Provide the [X, Y] coordinate of the cell's center where the given text is located.  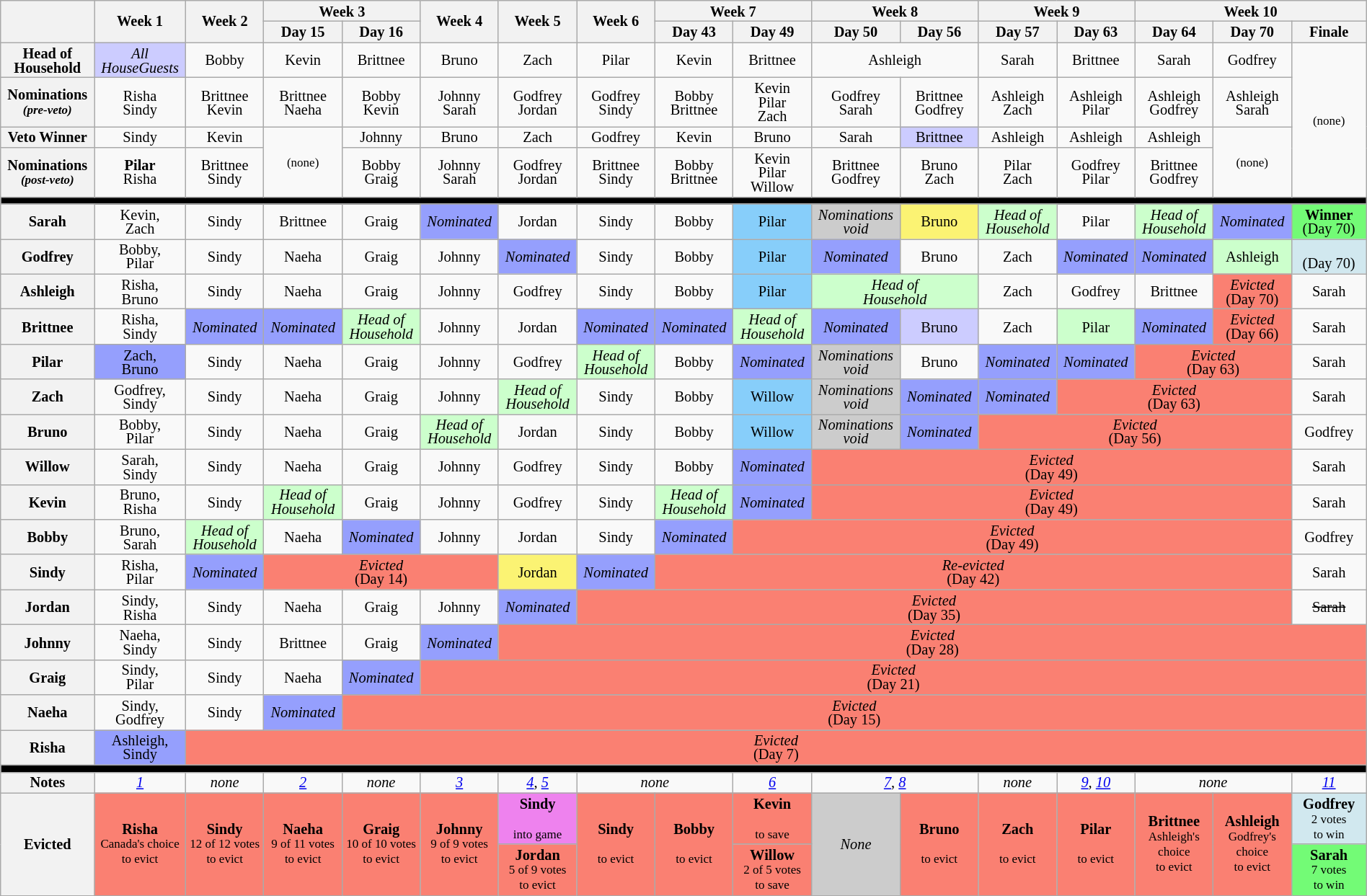
BrunoZach [939, 172]
Evicted(Day 15) [854, 712]
Bruno,Sarah [140, 536]
Evicted(Day 14) [381, 572]
AshleighPilar [1096, 102]
3 [459, 783]
Risha,Bruno [140, 291]
Naeha9 of 11 votesto evict [303, 844]
Week 8 [895, 10]
KevinPilarZach [772, 102]
Sindy,Risha [140, 607]
11 [1329, 783]
Nominations void [855, 221]
Evicted(Day 35) [934, 607]
GodfreyPilar [1096, 172]
Godfrey2 votesto win [1329, 819]
BobbyGraig [381, 172]
Day 50 [855, 32]
Evicted(Day 66) [1252, 326]
AshleighGodfrey [1174, 102]
Nominations(post-veto) [48, 172]
Jordan5 of 9 votesto evict [537, 869]
Evicted [48, 844]
9, 10 [1096, 783]
Sindy,Godfrey [140, 712]
Risha,Sindy [140, 326]
6 [772, 783]
Notes [48, 783]
BrittneeKevin [224, 102]
Week 6 [616, 21]
7, 8 [895, 783]
Week 2 [224, 21]
Zachto evict [1017, 844]
Evicted(Day 56) [1135, 431]
RishaSindy [140, 102]
Veto Winner [48, 137]
BrittneeAshleigh's choiceto evict [1174, 844]
Re-evicted(Day 42) [973, 572]
Naeha,Sindy [140, 642]
Risha [48, 747]
AshleighSarah [1252, 102]
Day 57 [1017, 32]
Sindyto evict [616, 844]
Day 56 [939, 32]
1 [140, 783]
Day 15 [303, 32]
Bruno,Risha [140, 502]
AshleighZach [1017, 102]
Day 43 [694, 32]
Kevin,Zach [140, 221]
Day 70 [1252, 32]
Evicted(Day 28) [932, 642]
PilarZach [1017, 172]
All HouseGuests [140, 61]
Brunoto evict [939, 844]
Kevinto save [772, 819]
Risha,Pilar [140, 572]
Willow2 of 5 votesto save [772, 869]
AshleighGodfrey's choiceto evict [1252, 844]
Sindy,Pilar [140, 678]
Day 64 [1174, 32]
RishaCanada's choiceto evict [140, 844]
Godfrey,Sindy [140, 396]
Evicted(Day 21) [893, 678]
Winner(Day 70) [1329, 221]
Graig10 of 10 votesto evict [381, 844]
GodfreySindy [616, 102]
Evicted(Day 7) [776, 747]
KevinPilarWillow [772, 172]
Week 4 [459, 21]
(Day 70) [1329, 257]
Nominations(pre-veto) [48, 102]
Sindyinto game [537, 819]
Day 49 [772, 32]
Day 63 [1096, 32]
Week 7 [733, 10]
Week 9 [1057, 10]
Sarah,Sindy [140, 467]
Sindy12 of 12 votesto evict [224, 844]
4, 5 [537, 783]
Finale [1329, 32]
Ashleigh,Sindy [140, 747]
None [855, 844]
Zach,Bruno [140, 362]
BrittneeNaeha [303, 102]
Week 5 [537, 21]
Evicted(Day 70) [1252, 291]
PilarRisha [140, 172]
Bobbyto evict [694, 844]
2 [303, 783]
Week 10 [1250, 10]
BobbyKevin [381, 102]
Pilarto evict [1096, 844]
Day 16 [381, 32]
Week 1 [140, 21]
Johnny9 of 9 votesto evict [459, 844]
Sarah7 votesto win [1329, 869]
Week 3 [342, 10]
GodfreySarah [855, 102]
